For the text-containing cell, return its midpoint in (x, y) coordinate format. 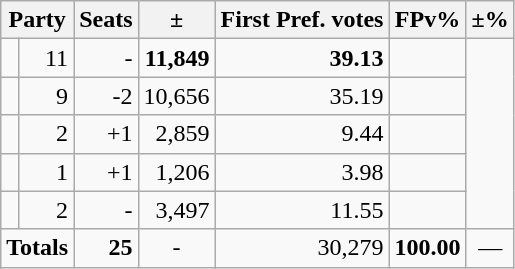
9.44 (302, 134)
30,279 (302, 248)
25 (106, 248)
±% (490, 20)
11,849 (176, 58)
3.98 (302, 172)
Seats (106, 20)
100.00 (428, 248)
± (176, 20)
— (490, 248)
Party (38, 20)
1,206 (176, 172)
-2 (106, 96)
39.13 (302, 58)
2,859 (176, 134)
First Pref. votes (302, 20)
Totals (38, 248)
FPv% (428, 20)
1 (46, 172)
35.19 (302, 96)
10,656 (176, 96)
9 (46, 96)
11 (46, 58)
3,497 (176, 210)
11.55 (302, 210)
